Find where the given text appears and provide that cell's center as [x, y] coordinate. 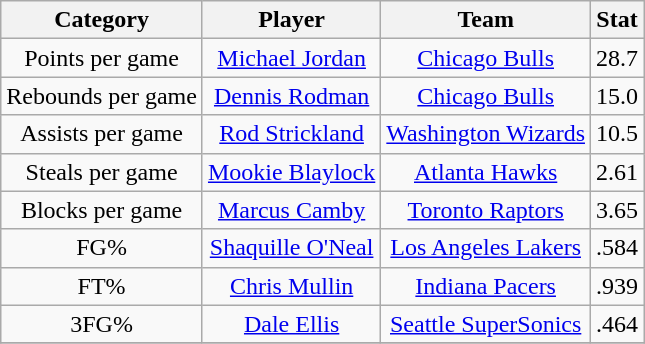
Dale Ellis [291, 324]
Toronto Raptors [486, 210]
Los Angeles Lakers [486, 248]
10.5 [618, 134]
Chris Mullin [291, 286]
Rod Strickland [291, 134]
Stat [618, 20]
.464 [618, 324]
Assists per game [102, 134]
Category [102, 20]
Points per game [102, 58]
FG% [102, 248]
Team [486, 20]
.939 [618, 286]
3FG% [102, 324]
Shaquille O'Neal [291, 248]
Dennis Rodman [291, 96]
Michael Jordan [291, 58]
Steals per game [102, 172]
3.65 [618, 210]
Seattle SuperSonics [486, 324]
.584 [618, 248]
Atlanta Hawks [486, 172]
Indiana Pacers [486, 286]
Rebounds per game [102, 96]
28.7 [618, 58]
15.0 [618, 96]
Marcus Camby [291, 210]
FT% [102, 286]
Washington Wizards [486, 134]
Player [291, 20]
2.61 [618, 172]
Mookie Blaylock [291, 172]
Blocks per game [102, 210]
